Provide the (x, y) coordinate of the cell's center where the given text is located.  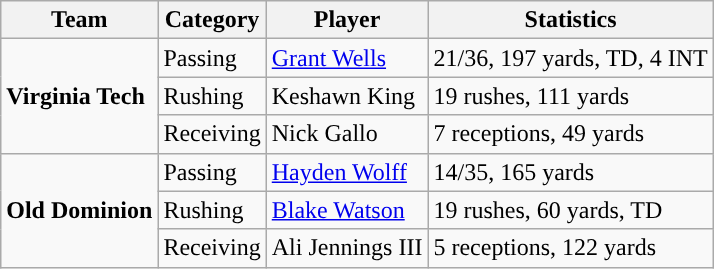
Category (212, 20)
5 receptions, 122 yards (570, 248)
Keshawn King (347, 96)
Team (80, 20)
Blake Watson (347, 210)
Player (347, 20)
21/36, 197 yards, TD, 4 INT (570, 58)
Virginia Tech (80, 96)
Ali Jennings III (347, 248)
19 rushes, 111 yards (570, 96)
Old Dominion (80, 210)
19 rushes, 60 yards, TD (570, 210)
Statistics (570, 20)
Nick Gallo (347, 134)
7 receptions, 49 yards (570, 134)
14/35, 165 yards (570, 172)
Grant Wells (347, 58)
Hayden Wolff (347, 172)
